From the cell containing the given text, extract its center point as [X, Y] coordinate. 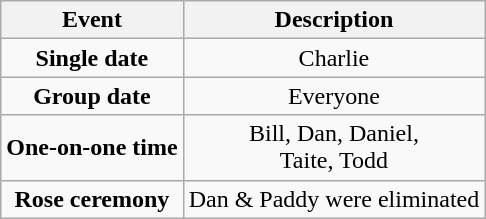
Everyone [334, 96]
Single date [92, 58]
Charlie [334, 58]
Dan & Paddy were eliminated [334, 199]
Rose ceremony [92, 199]
Group date [92, 96]
Event [92, 20]
Description [334, 20]
One-on-one time [92, 148]
Bill, Dan, Daniel,Taite, Todd [334, 148]
